Return the (x, y) coordinate for the center point of the cell that contains the specified text.  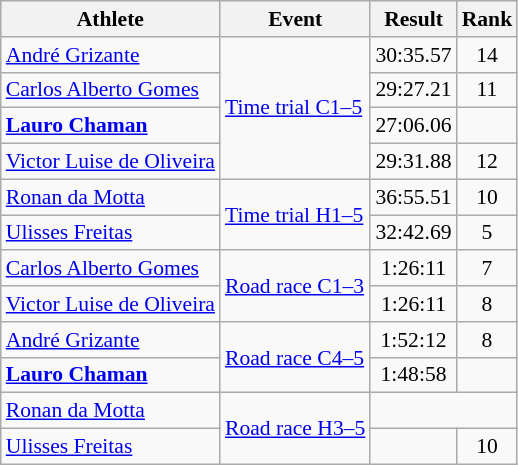
Athlete (110, 19)
14 (488, 55)
7 (488, 269)
Road race C4–5 (295, 358)
Road race C1–3 (295, 286)
29:27.21 (413, 90)
Event (295, 19)
Result (413, 19)
1:52:12 (413, 340)
5 (488, 233)
27:06.06 (413, 126)
30:35.57 (413, 55)
Rank (488, 19)
Road race H3–5 (295, 428)
1:48:58 (413, 375)
Time trial H1–5 (295, 214)
36:55.51 (413, 197)
29:31.88 (413, 162)
32:42.69 (413, 233)
12 (488, 162)
Time trial C1–5 (295, 108)
11 (488, 90)
